Extract the [X, Y] coordinate from the center of the cell holding the provided text.  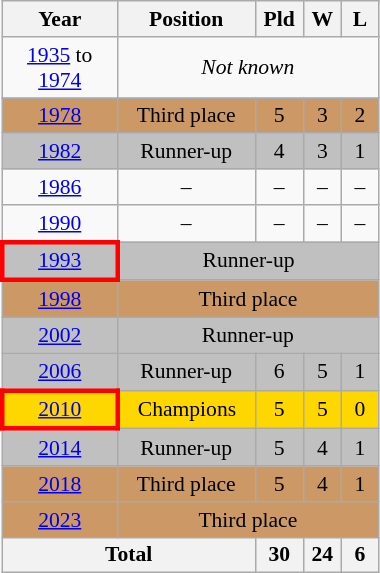
1990 [60, 224]
2006 [60, 372]
Position [186, 19]
2018 [60, 484]
1998 [60, 300]
1935 to 1974 [60, 68]
1993 [60, 262]
Champions [186, 410]
1978 [60, 116]
1986 [60, 187]
24 [322, 555]
Not known [248, 68]
L [360, 19]
0 [360, 410]
2010 [60, 410]
W [322, 19]
30 [279, 555]
Total [128, 555]
Year [60, 19]
2002 [60, 336]
1982 [60, 152]
2 [360, 116]
2023 [60, 520]
Pld [279, 19]
2014 [60, 448]
